Find where the given text appears and provide that cell's center as [x, y] coordinate. 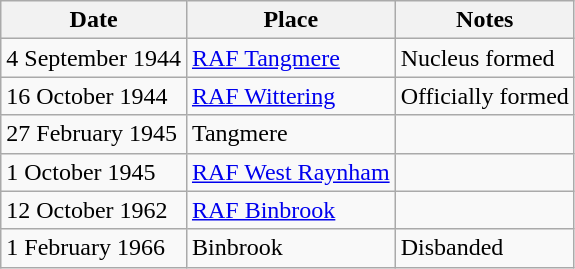
Notes [484, 20]
RAF Wittering [290, 96]
1 October 1945 [94, 172]
Nucleus formed [484, 58]
Binbrook [290, 248]
Place [290, 20]
Tangmere [290, 134]
Officially formed [484, 96]
RAF West Raynham [290, 172]
RAF Binbrook [290, 210]
Disbanded [484, 248]
4 September 1944 [94, 58]
RAF Tangmere [290, 58]
16 October 1944 [94, 96]
1 February 1966 [94, 248]
27 February 1945 [94, 134]
12 October 1962 [94, 210]
Date [94, 20]
